Detect which cell encompasses the target text, then output its [x, y] center coordinate. 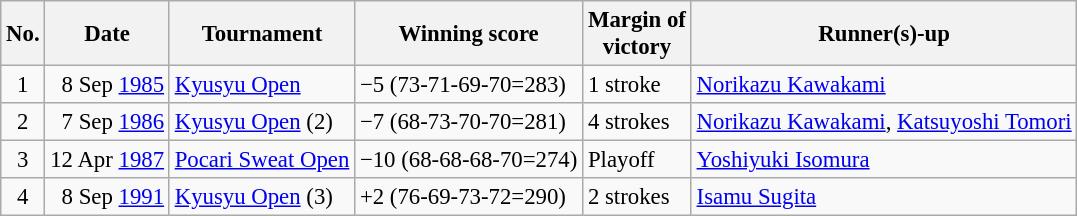
−7 (68-73-70-70=281) [469, 122]
Yoshiyuki Isomura [884, 160]
2 strokes [638, 197]
Norikazu Kawakami, Katsuyoshi Tomori [884, 122]
No. [23, 34]
Kyusyu Open [262, 85]
+2 (76-69-73-72=290) [469, 197]
Pocari Sweat Open [262, 160]
7 Sep 1986 [107, 122]
−5 (73-71-69-70=283) [469, 85]
Winning score [469, 34]
4 [23, 197]
Date [107, 34]
2 [23, 122]
12 Apr 1987 [107, 160]
Tournament [262, 34]
8 Sep 1985 [107, 85]
Norikazu Kawakami [884, 85]
Isamu Sugita [884, 197]
−10 (68-68-68-70=274) [469, 160]
Playoff [638, 160]
1 [23, 85]
Kyusyu Open (3) [262, 197]
Margin ofvictory [638, 34]
Kyusyu Open (2) [262, 122]
Runner(s)-up [884, 34]
3 [23, 160]
1 stroke [638, 85]
4 strokes [638, 122]
8 Sep 1991 [107, 197]
